Search for the cell housing the specified text and yield its (x, y) center coordinate. 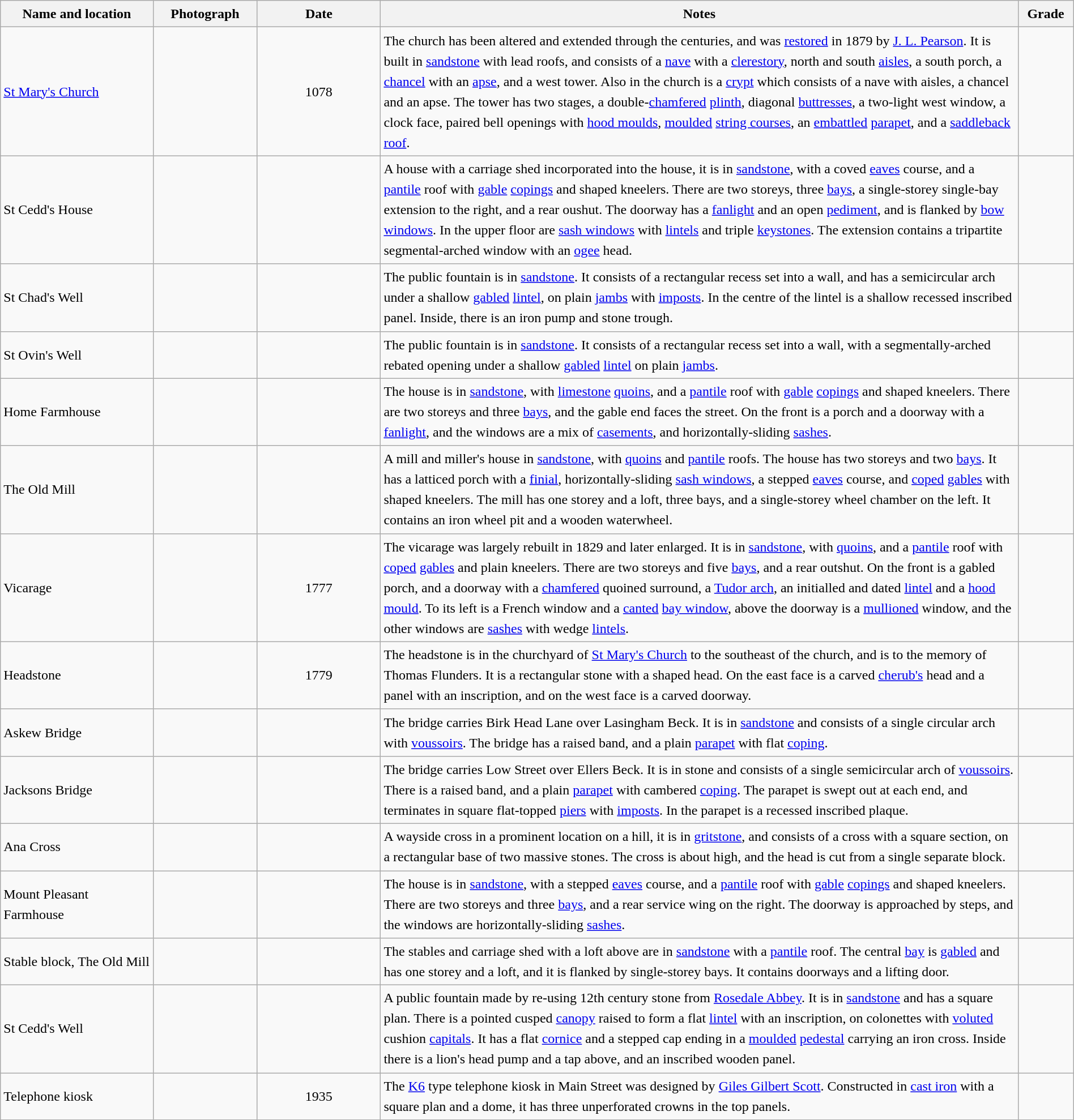
Vicarage (77, 588)
1779 (319, 675)
Askew Bridge (77, 733)
1935 (319, 1096)
Name and location (77, 14)
Photograph (205, 14)
1777 (319, 588)
St Ovin's Well (77, 354)
St Mary's Church (77, 92)
Ana Cross (77, 847)
Jacksons Bridge (77, 789)
St Cedd's Well (77, 1029)
Telephone kiosk (77, 1096)
Headstone (77, 675)
Date (319, 14)
Home Farmhouse (77, 412)
St Chad's Well (77, 298)
Grade (1046, 14)
1078 (319, 92)
Stable block, The Old Mill (77, 961)
Mount Pleasant Farmhouse (77, 905)
Notes (699, 14)
St Cedd's House (77, 210)
The Old Mill (77, 489)
